Output the (X, Y) coordinate of the center of the cell containing the given text.  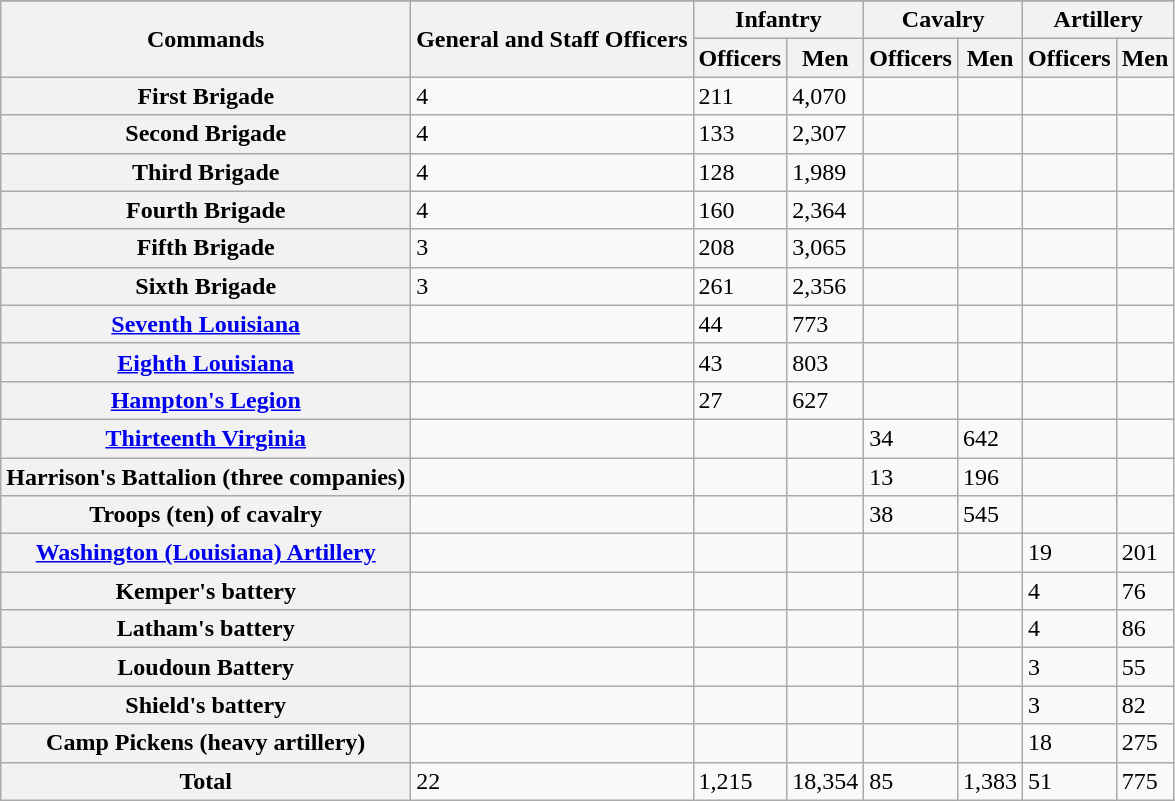
18 (1070, 743)
19 (1070, 553)
4,070 (826, 96)
133 (740, 134)
201 (1145, 553)
Second Brigade (206, 134)
55 (1145, 667)
Seventh Louisiana (206, 324)
1,383 (990, 781)
128 (740, 172)
First Brigade (206, 96)
Harrison's Battalion (three companies) (206, 477)
Fifth Brigade (206, 248)
775 (1145, 781)
2,364 (826, 210)
627 (826, 400)
Washington (Louisiana) Artillery (206, 553)
211 (740, 96)
82 (1145, 705)
261 (740, 286)
Sixth Brigade (206, 286)
51 (1070, 781)
Third Brigade (206, 172)
Total (206, 781)
General and Staff Officers (552, 39)
160 (740, 210)
Fourth Brigade (206, 210)
196 (990, 477)
22 (552, 781)
Troops (ten) of cavalry (206, 515)
18,354 (826, 781)
803 (826, 362)
Cavalry (944, 20)
Kemper's battery (206, 591)
1,215 (740, 781)
Shield's battery (206, 705)
Artillery (1098, 20)
76 (1145, 591)
1,989 (826, 172)
Eighth Louisiana (206, 362)
Latham's battery (206, 629)
2,307 (826, 134)
34 (911, 438)
3,065 (826, 248)
275 (1145, 743)
Thirteenth Virginia (206, 438)
86 (1145, 629)
773 (826, 324)
Hampton's Legion (206, 400)
2,356 (826, 286)
208 (740, 248)
Loudoun Battery (206, 667)
38 (911, 515)
Infantry (778, 20)
44 (740, 324)
13 (911, 477)
27 (740, 400)
Camp Pickens (heavy artillery) (206, 743)
642 (990, 438)
43 (740, 362)
545 (990, 515)
Commands (206, 39)
85 (911, 781)
